Pinpoint the cell where the given text exists, returning its [X, Y] midpoint coordinate. 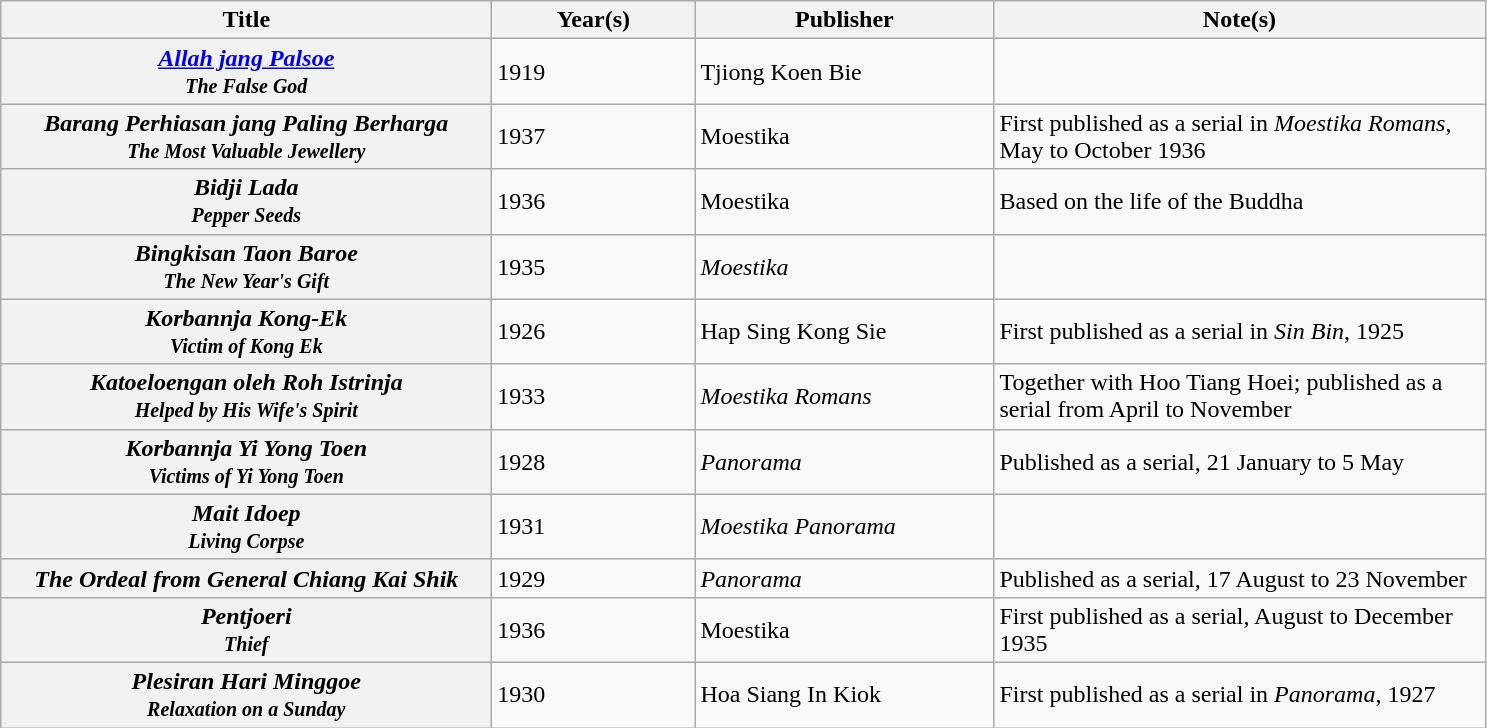
Plesiran Hari MinggoeRelaxation on a Sunday [246, 694]
Year(s) [594, 20]
First published as a serial in Sin Bin, 1925 [1240, 332]
First published as a serial, August to December 1935 [1240, 630]
Published as a serial, 17 August to 23 November [1240, 578]
Mait IdoepLiving Corpse [246, 526]
1919 [594, 72]
1935 [594, 266]
First published as a serial in Moestika Romans, May to October 1936 [1240, 136]
1928 [594, 462]
Allah jang PalsoeThe False God [246, 72]
1933 [594, 396]
Publisher [844, 20]
Bingkisan Taon BaroeThe New Year's Gift [246, 266]
1926 [594, 332]
First published as a serial in Panorama, 1927 [1240, 694]
1930 [594, 694]
Together with Hoo Tiang Hoei; published as a serial from April to November [1240, 396]
Korbannja Kong-EkVictim of Kong Ek [246, 332]
Title [246, 20]
Tjiong Koen Bie [844, 72]
1929 [594, 578]
Hap Sing Kong Sie [844, 332]
Hoa Siang In Kiok [844, 694]
The Ordeal from General Chiang Kai Shik [246, 578]
1931 [594, 526]
Published as a serial, 21 January to 5 May [1240, 462]
Moestika Panorama [844, 526]
Note(s) [1240, 20]
Based on the life of the Buddha [1240, 202]
1937 [594, 136]
PentjoeriThief [246, 630]
Moestika Romans [844, 396]
Barang Perhiasan jang Paling BerhargaThe Most Valuable Jewellery [246, 136]
Bidji LadaPepper Seeds [246, 202]
Korbannja Yi Yong ToenVictims of Yi Yong Toen [246, 462]
Katoeloengan oleh Roh IstrinjaHelped by His Wife's Spirit [246, 396]
